Detect which cell encompasses the target text, then output its (X, Y) center coordinate. 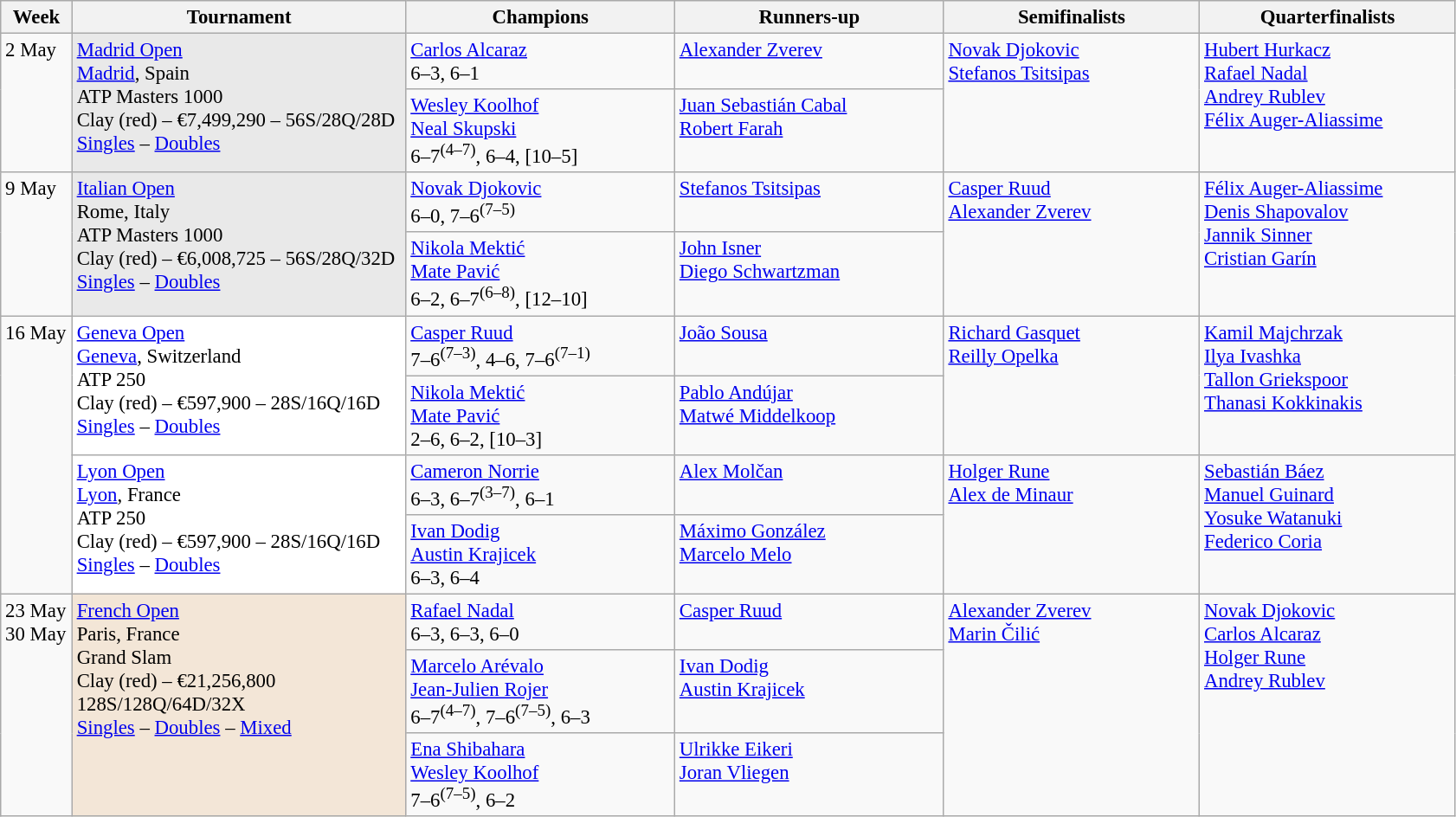
Hubert Hurkacz Rafael Nadal Andrey Rublev Félix Auger-Aliassime (1328, 104)
Casper Ruud (810, 621)
2 May (36, 104)
23 May 30 May (36, 704)
Kamil Majchrzak Ilya Ivashka Tallon Griekspoor Thanasi Kokkinakis (1328, 386)
Félix Auger-Aliassime Denis Shapovalov Jannik Sinner Cristian Garín (1328, 244)
Quarterfinalists (1328, 17)
9 May (36, 244)
Alex Molčan (810, 485)
Nikola Mektić Mate Pavić 2–6, 6–2, [10–3] (540, 415)
Ivan Dodig Austin Krajicek (810, 692)
16 May (36, 455)
Rafael Nadal 6–3, 6–3, 6–0 (540, 621)
Novak Djokovic 6–0, 7–6(7–5) (540, 203)
Alexander Zverev (810, 62)
Juan Sebastián Cabal Robert Farah (810, 131)
Ena Shibahara Wesley Koolhof 7–6(7–5), 6–2 (540, 775)
Italian Open Rome, Italy ATP Masters 1000 Clay (red) – €6,008,725 – 56S/28Q/32D Singles – Doubles (239, 244)
Runners-up (810, 17)
Pablo Andújar Matwé Middelkoop (810, 415)
Ivan Dodig Austin Krajicek 6–3, 6–4 (540, 555)
Novak Djokovic Stefanos Tsitsipas (1072, 104)
Máximo González Marcelo Melo (810, 555)
Geneva Open Geneva, Switzerland ATP 250 Clay (red) – €597,900 – 28S/16Q/16D Singles – Doubles (239, 386)
Casper Ruud Alexander Zverev (1072, 244)
Sebastián Báez Manuel Guinard Yosuke Watanuki Federico Coria (1328, 524)
Carlos Alcaraz 6–3, 6–1 (540, 62)
Stefanos Tsitsipas (810, 203)
Alexander Zverev Marin Čilić (1072, 704)
Tournament (239, 17)
João Sousa (810, 346)
Cameron Norrie 6–3, 6–7(3–7), 6–1 (540, 485)
Wesley Koolhof Neal Skupski 6–7(4–7), 6–4, [10–5] (540, 131)
Ulrikke Eikeri Joran Vliegen (810, 775)
Lyon Open Lyon, France ATP 250 Clay (red) – €597,900 – 28S/16Q/16D Singles – Doubles (239, 524)
French Open Paris, France Grand Slam Clay (red) – €21,256,800 128S/128Q/64D/32X Singles – Doubles – Mixed (239, 704)
John Isner Diego Schwartzman (810, 273)
Champions (540, 17)
Semifinalists (1072, 17)
Casper Ruud 7–6(7–3), 4–6, 7–6(7–1) (540, 346)
Nikola Mektić Mate Pavić 6–2, 6–7(6–8), [12–10] (540, 273)
Marcelo Arévalo Jean-Julien Rojer 6–7(4–7), 7–6(7–5), 6–3 (540, 692)
Madrid Open Madrid, Spain ATP Masters 1000 Clay (red) – €7,499,290 – 56S/28Q/28D Singles – Doubles (239, 104)
Week (36, 17)
Holger Rune Alex de Minaur (1072, 524)
Richard Gasquet Reilly Opelka (1072, 386)
Novak Djokovic Carlos Alcaraz Holger Rune Andrey Rublev (1328, 704)
